Find where the given text appears and provide that cell's center as (X, Y) coordinate. 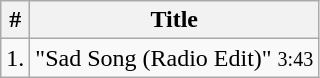
"Sad Song (Radio Edit)" 3:43 (174, 58)
# (16, 20)
1. (16, 58)
Title (174, 20)
